Pinpoint the cell where the given text exists, returning its (X, Y) midpoint coordinate. 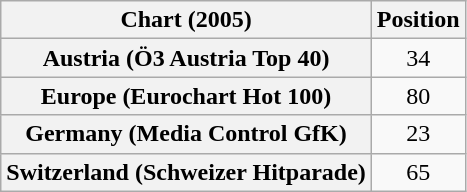
80 (418, 96)
23 (418, 134)
65 (418, 172)
Austria (Ö3 Austria Top 40) (186, 58)
Chart (2005) (186, 20)
Germany (Media Control GfK) (186, 134)
Position (418, 20)
34 (418, 58)
Europe (Eurochart Hot 100) (186, 96)
Switzerland (Schweizer Hitparade) (186, 172)
